Locate the cell with the specified text and output its (x, y) center coordinate. 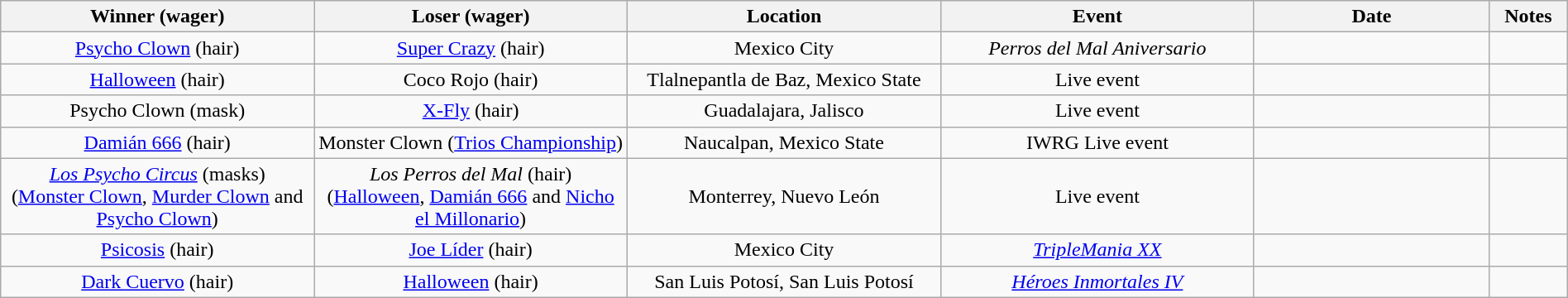
X-Fly (hair) (471, 111)
Event (1097, 17)
Date (1371, 17)
Psycho Clown (hair) (157, 48)
Loser (wager) (471, 17)
IWRG Live event (1097, 142)
Coco Rojo (hair) (471, 79)
Damián 666 (hair) (157, 142)
TripleMania XX (1097, 250)
Naucalpan, Mexico State (784, 142)
Perros del Mal Aniversario (1097, 48)
Dark Cuervo (hair) (157, 281)
San Luis Potosí, San Luis Potosí (784, 281)
Notes (1528, 17)
Guadalajara, Jalisco (784, 111)
Monterrey, Nuevo León (784, 196)
Tlalnepantla de Baz, Mexico State (784, 79)
Psycho Clown (mask) (157, 111)
Location (784, 17)
Monster Clown (Trios Championship) (471, 142)
Winner (wager) (157, 17)
Los Psycho Circus (masks)(Monster Clown, Murder Clown and Psycho Clown) (157, 196)
Psicosis (hair) (157, 250)
Héroes Inmortales IV (1097, 281)
Super Crazy (hair) (471, 48)
Los Perros del Mal (hair)(Halloween, Damián 666 and Nicho el Millonario) (471, 196)
Joe Líder (hair) (471, 250)
